Return the [x, y] coordinate for the center point of the cell that contains the specified text.  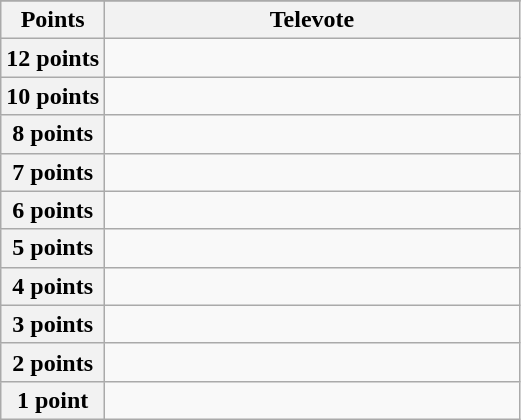
10 points [53, 96]
12 points [53, 58]
4 points [53, 286]
2 points [53, 362]
Televote [312, 20]
1 point [53, 400]
6 points [53, 210]
8 points [53, 134]
3 points [53, 324]
Points [53, 20]
7 points [53, 172]
5 points [53, 248]
